Return the (X, Y) coordinate for the center point of the cell that contains the specified text.  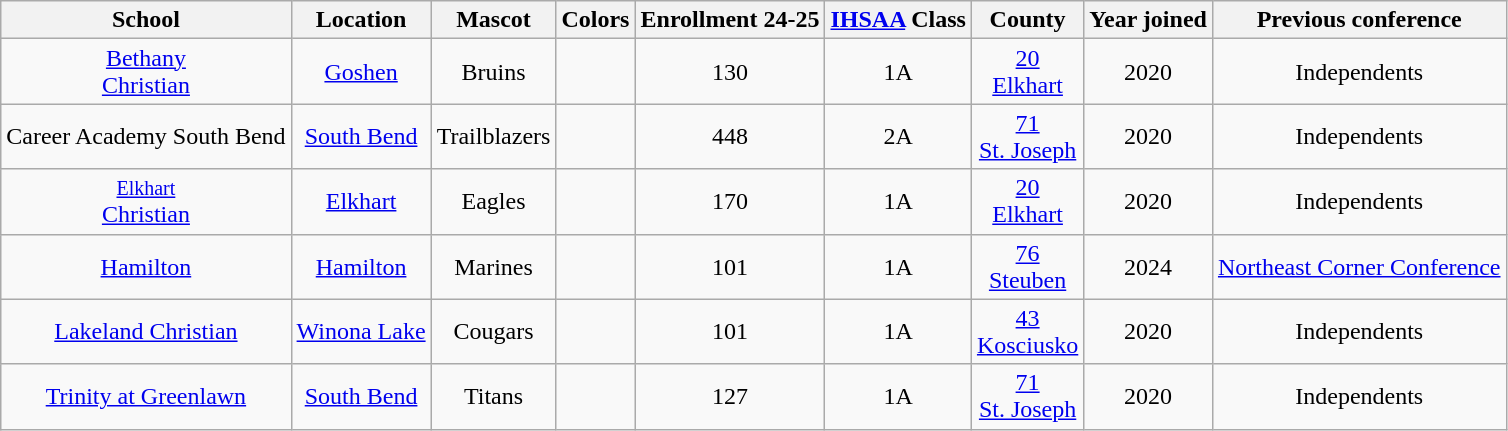
Mascot (494, 20)
Marines (494, 266)
Northeast Corner Conference (1359, 266)
Enrollment 24-25 (730, 20)
School (146, 20)
ElkhartChristian (146, 202)
Trinity at Greenlawn (146, 396)
Location (361, 20)
Elkhart (361, 202)
Bruins (494, 72)
Goshen (361, 72)
2A (898, 136)
Year joined (1148, 20)
130 (730, 72)
Previous conference (1359, 20)
2024 (1148, 266)
BethanyChristian (146, 72)
Trailblazers (494, 136)
Career Academy South Bend (146, 136)
Colors (596, 20)
County (1027, 20)
170 (730, 202)
448 (730, 136)
Titans (494, 396)
Lakeland Christian (146, 332)
76 Steuben (1027, 266)
Winona Lake (361, 332)
43Kosciusko (1027, 332)
Cougars (494, 332)
127 (730, 396)
IHSAA Class (898, 20)
Eagles (494, 202)
